Capture the cell that displays the provided text and extract its (X, Y) central coordinate. 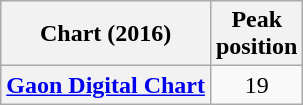
19 (256, 85)
Gaon Digital Chart (106, 85)
Peakposition (256, 34)
Chart (2016) (106, 34)
